Scan for the cell matching the given text and deliver its (x, y) coordinate at center. 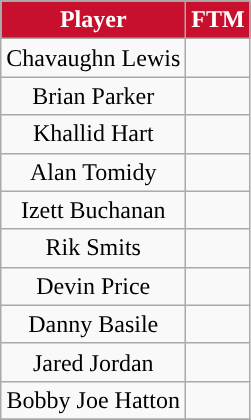
Jared Jordan (94, 362)
FTM (218, 20)
Chavaughn Lewis (94, 58)
Izett Buchanan (94, 210)
Rik Smits (94, 248)
Brian Parker (94, 96)
Alan Tomidy (94, 172)
Khallid Hart (94, 134)
Devin Price (94, 286)
Player (94, 20)
Bobby Joe Hatton (94, 400)
Danny Basile (94, 324)
